Find where the given text appears and provide that cell's center as [x, y] coordinate. 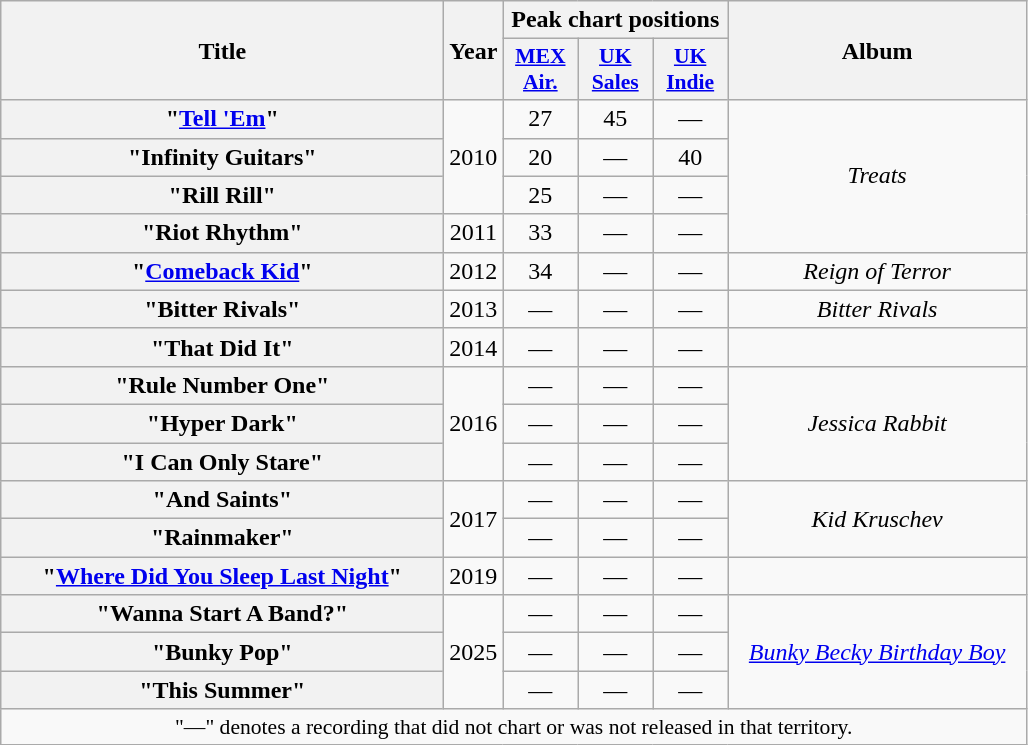
45 [616, 119]
2013 [474, 309]
"Rill Rill" [222, 195]
20 [540, 157]
Peak chart positions [616, 20]
"That Did It" [222, 347]
"Where Did You Sleep Last Night" [222, 576]
"I Can Only Stare" [222, 461]
"Rule Number One" [222, 385]
"This Summer" [222, 690]
"Hyper Dark" [222, 423]
UKSales [616, 70]
Album [878, 50]
2012 [474, 271]
33 [540, 233]
Bitter Rivals [878, 309]
2014 [474, 347]
27 [540, 119]
"Bitter Rivals" [222, 309]
UKIndie [690, 70]
"—" denotes a recording that did not chart or was not released in that territory. [514, 727]
2025 [474, 652]
"And Saints" [222, 500]
Reign of Terror [878, 271]
"Rainmaker" [222, 538]
Kid Kruschev [878, 519]
"Tell 'Em" [222, 119]
Treats [878, 176]
Title [222, 50]
Year [474, 50]
2017 [474, 519]
Jessica Rabbit [878, 423]
"Riot Rhythm" [222, 233]
2019 [474, 576]
"Bunky Pop" [222, 652]
34 [540, 271]
2010 [474, 157]
40 [690, 157]
2011 [474, 233]
25 [540, 195]
MEXAir. [540, 70]
"Infinity Guitars" [222, 157]
Bunky Becky Birthday Boy [878, 652]
2016 [474, 423]
"Wanna Start A Band?" [222, 614]
"Comeback Kid" [222, 271]
